Provide the (X, Y) coordinate of the cell's center where the given text is located.  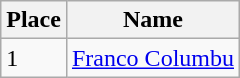
Franco Columbu (152, 58)
1 (34, 58)
Place (34, 20)
Name (152, 20)
